For the text-containing cell, return its midpoint in (X, Y) coordinate format. 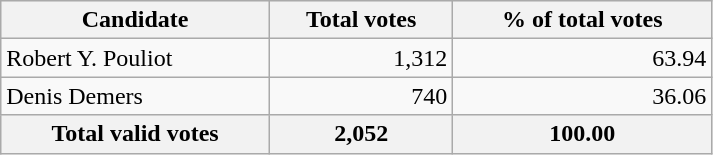
36.06 (582, 96)
Total valid votes (136, 134)
Candidate (136, 20)
740 (360, 96)
1,312 (360, 58)
2,052 (360, 134)
Total votes (360, 20)
% of total votes (582, 20)
63.94 (582, 58)
100.00 (582, 134)
Robert Y. Pouliot (136, 58)
Denis Demers (136, 96)
